Scan for the cell matching the given text and deliver its [X, Y] coordinate at center. 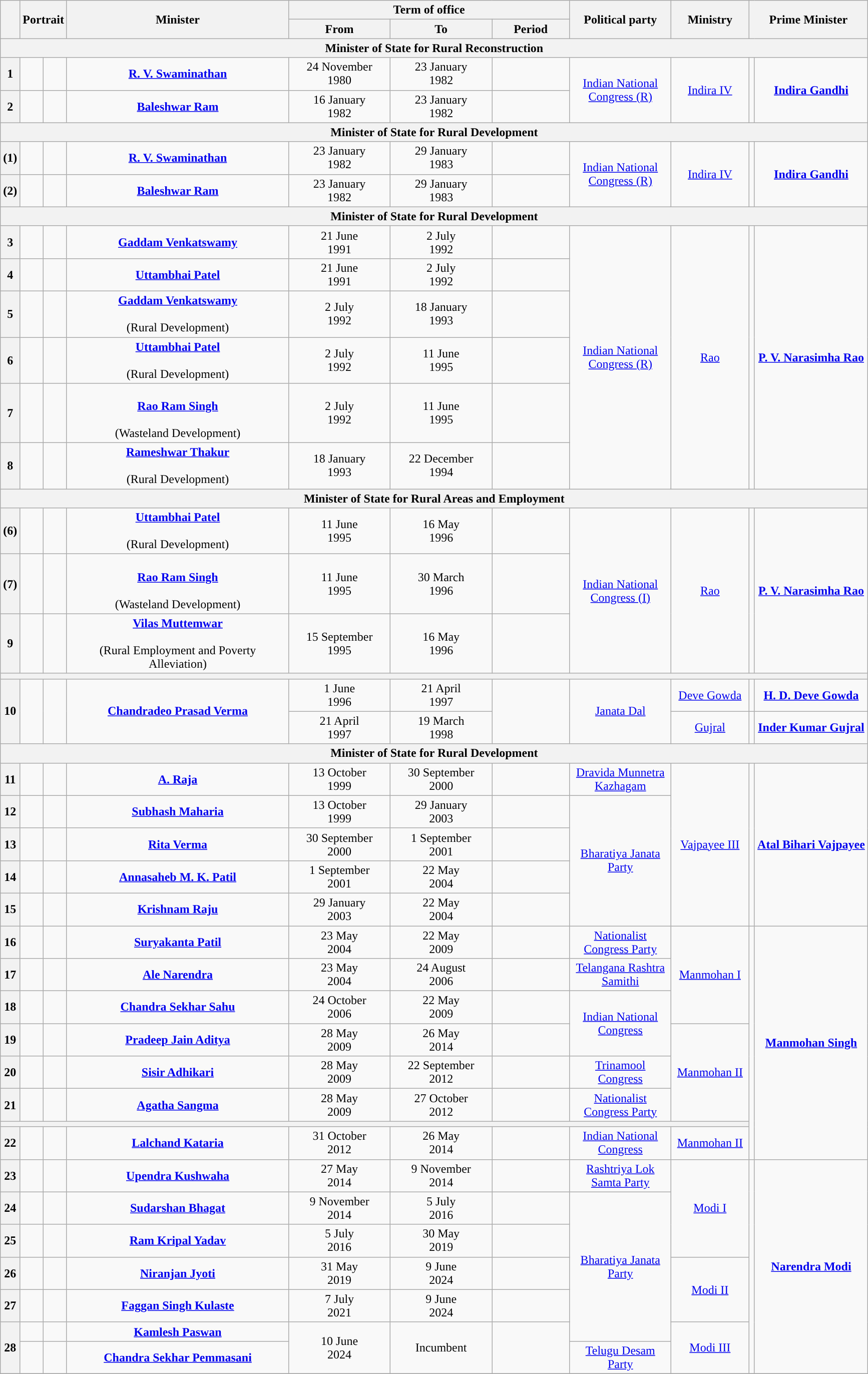
2 [10, 106]
31 May2019 [339, 1273]
Vilas Muttemwar(Rural Employment and Poverty Alleviation) [177, 644]
(2) [10, 190]
Indian National Congress (I) [621, 591]
Deve Gowda [710, 695]
25 [10, 1240]
Agatha Sangma [177, 1105]
14 [10, 877]
22 [10, 1143]
Gujral [710, 728]
Inder Kumar Gujral [811, 728]
17 [10, 975]
27 May2014 [339, 1175]
Term of office [429, 10]
To [442, 29]
27 October2012 [442, 1105]
Uttambhai Patel [177, 274]
Trinamool Congress [621, 1072]
Modi I [710, 1208]
Faggan Singh Kulaste [177, 1305]
Ministry [710, 20]
Manmohan Singh [811, 1043]
30 March1996 [442, 584]
(1) [10, 158]
Niranjan Jyoti [177, 1273]
From [339, 29]
24 August2006 [442, 975]
24 November1980 [339, 74]
(6) [10, 531]
10 June2024 [339, 1347]
24 October2006 [339, 1007]
16 January1982 [339, 106]
Chandra Sekhar Pemmasani [177, 1357]
21 [10, 1105]
Gaddam Venkatswamy [177, 242]
1 June1996 [339, 695]
Political party [621, 20]
Narendra Modi [811, 1266]
(7) [10, 584]
6 [10, 360]
26 [10, 1273]
11 [10, 779]
30 May2019 [442, 1240]
16 [10, 942]
28 [10, 1347]
Pradeep Jain Aditya [177, 1040]
Ram Kripal Yadav [177, 1240]
Minister of State for Rural Areas and Employment [435, 499]
18 [10, 1007]
4 [10, 274]
A. Raja [177, 779]
Janata Dal [621, 711]
27 [10, 1305]
Rameshwar Thakur(Rural Development) [177, 466]
Lalchand Kataria [177, 1143]
Period [531, 29]
Kamlesh Paswan [177, 1331]
Sudarshan Bhagat [177, 1208]
15 September1995 [339, 644]
Suryakanta Patil [177, 942]
7 [10, 413]
Sisir Adhikari [177, 1072]
23 [10, 1175]
Telangana Rashtra Samithi [621, 975]
Chandradeo Prasad Verma [177, 711]
Incumbent [442, 1347]
Telugu Desam Party [621, 1357]
24 [10, 1208]
Manmohan I [710, 975]
Modi II [710, 1289]
Subhash Maharia [177, 812]
Gaddam Venkatswamy(Rural Development) [177, 314]
19 March1998 [442, 728]
15 [10, 909]
7 July2021 [339, 1305]
8 [10, 466]
Dravida Munnetra Kazhagam [621, 779]
13 [10, 844]
Chandra Sekhar Sahu [177, 1007]
Atal Bihari Vajpayee [811, 844]
Prime Minister [808, 20]
Portrait [44, 20]
Ale Narendra [177, 975]
Minister [177, 20]
22 December1994 [442, 466]
9 [10, 644]
Minister of State for Rural Reconstruction [435, 48]
Rita Verma [177, 844]
Annasaheb M. K. Patil [177, 877]
31 October2012 [339, 1143]
Upendra Kushwaha [177, 1175]
Rashtriya Lok Samta Party [621, 1175]
5 [10, 314]
1 [10, 74]
22 September2012 [442, 1072]
10 [10, 711]
3 [10, 242]
Vajpayee III [710, 844]
19 [10, 1040]
Modi III [710, 1347]
H. D. Deve Gowda [811, 695]
Krishnam Raju [177, 909]
12 [10, 812]
20 [10, 1072]
